Determine the [x, y] coordinate at the center of the cell enclosing the given text.  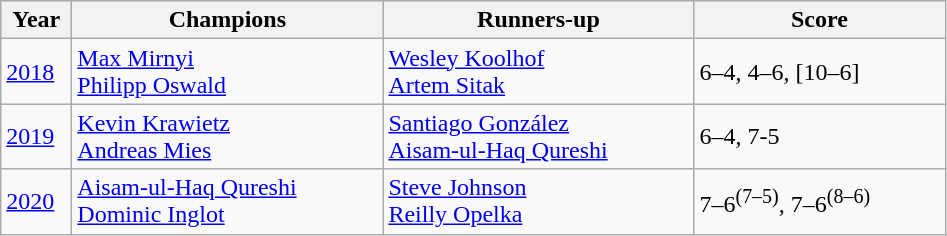
6–4, 7-5 [820, 136]
Wesley Koolhof Artem Sitak [538, 72]
Champions [228, 20]
Santiago González Aisam-ul-Haq Qureshi [538, 136]
Score [820, 20]
Max Mirnyi Philipp Oswald [228, 72]
Aisam-ul-Haq Qureshi Dominic Inglot [228, 202]
Year [36, 20]
Kevin Krawietz Andreas Mies [228, 136]
2019 [36, 136]
2020 [36, 202]
6–4, 4–6, [10–6] [820, 72]
Runners-up [538, 20]
Steve Johnson Reilly Opelka [538, 202]
7–6(7–5), 7–6(8–6) [820, 202]
2018 [36, 72]
